Extract the (X, Y) coordinate from the center of the cell holding the provided text.  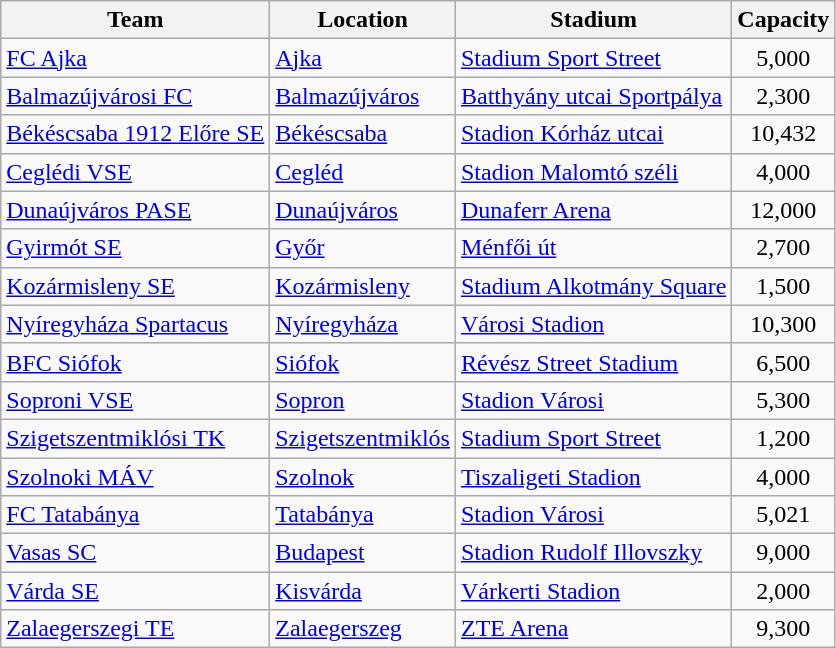
Team (136, 20)
Nyíregyháza Spartacus (136, 324)
Győr (363, 248)
Balmazújvárosi FC (136, 96)
Várkerti Stadion (593, 591)
10,300 (784, 324)
Szolnok (363, 477)
Kozármisleny (363, 286)
FC Tatabánya (136, 515)
Tiszaligeti Stadion (593, 477)
Dunaújváros (363, 210)
Révész Street Stadium (593, 362)
Várda SE (136, 591)
6,500 (784, 362)
Balmazújváros (363, 96)
Soproni VSE (136, 400)
9,000 (784, 553)
Stadion Malomtó széli (593, 172)
Stadium Alkotmány Square (593, 286)
Nyíregyháza (363, 324)
12,000 (784, 210)
Sopron (363, 400)
2,700 (784, 248)
Zalaegerszegi TE (136, 629)
Szigetszentmiklósi TK (136, 438)
Location (363, 20)
Városi Stadion (593, 324)
Gyirmót SE (136, 248)
Szolnoki MÁV (136, 477)
Ajka (363, 58)
2,000 (784, 591)
Budapest (363, 553)
9,300 (784, 629)
Tatabánya (363, 515)
Békéscsaba (363, 134)
Szigetszentmiklós (363, 438)
Ceglédi VSE (136, 172)
BFC Siófok (136, 362)
1,500 (784, 286)
5,021 (784, 515)
2,300 (784, 96)
5,000 (784, 58)
Békéscsaba 1912 Előre SE (136, 134)
Cegléd (363, 172)
Stadion Rudolf Illovszky (593, 553)
1,200 (784, 438)
Zalaegerszeg (363, 629)
Batthyány utcai Sportpálya (593, 96)
Stadium (593, 20)
5,300 (784, 400)
Stadion Kórház utcai (593, 134)
Vasas SC (136, 553)
Kozármisleny SE (136, 286)
Siófok (363, 362)
Capacity (784, 20)
ZTE Arena (593, 629)
Kisvárda (363, 591)
Dunaújváros PASE (136, 210)
Dunaferr Arena (593, 210)
10,432 (784, 134)
FC Ajka (136, 58)
Ménfői út (593, 248)
